For the text-containing cell, return its midpoint in (X, Y) coordinate format. 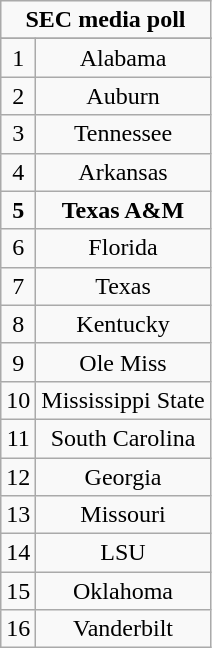
6 (18, 248)
11 (18, 438)
Vanderbilt (123, 629)
8 (18, 324)
13 (18, 515)
12 (18, 477)
LSU (123, 553)
Georgia (123, 477)
Florida (123, 248)
4 (18, 172)
10 (18, 400)
5 (18, 210)
Kentucky (123, 324)
7 (18, 286)
Texas (123, 286)
3 (18, 134)
Auburn (123, 96)
Oklahoma (123, 591)
Texas A&M (123, 210)
Mississippi State (123, 400)
Tennessee (123, 134)
South Carolina (123, 438)
SEC media poll (106, 20)
Arkansas (123, 172)
16 (18, 629)
2 (18, 96)
15 (18, 591)
Missouri (123, 515)
1 (18, 58)
9 (18, 362)
Alabama (123, 58)
14 (18, 553)
Ole Miss (123, 362)
